Locate the cell with the specified text and output its (X, Y) center coordinate. 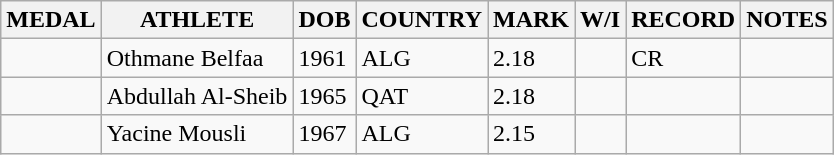
CR (684, 58)
Abdullah Al-Sheib (197, 96)
MARK (532, 20)
1961 (324, 58)
Othmane Belfaa (197, 58)
MEDAL (51, 20)
W/I (600, 20)
COUNTRY (422, 20)
1967 (324, 134)
ATHLETE (197, 20)
2.15 (532, 134)
DOB (324, 20)
NOTES (787, 20)
RECORD (684, 20)
1965 (324, 96)
QAT (422, 96)
Yacine Mousli (197, 134)
